Return [X, Y] of the center of cell containing provided text 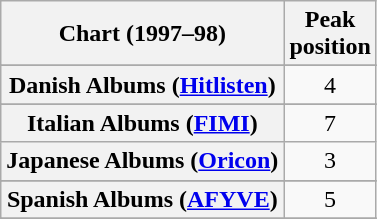
Danish Albums (Hitlisten) [142, 85]
7 [330, 123]
Japanese Albums (Oricon) [142, 161]
3 [330, 161]
Spanish Albums (AFYVE) [142, 199]
5 [330, 199]
4 [330, 85]
Peakposition [330, 34]
Chart (1997–98) [142, 34]
Italian Albums (FIMI) [142, 123]
